From the cell containing the given text, extract its center point as [x, y] coordinate. 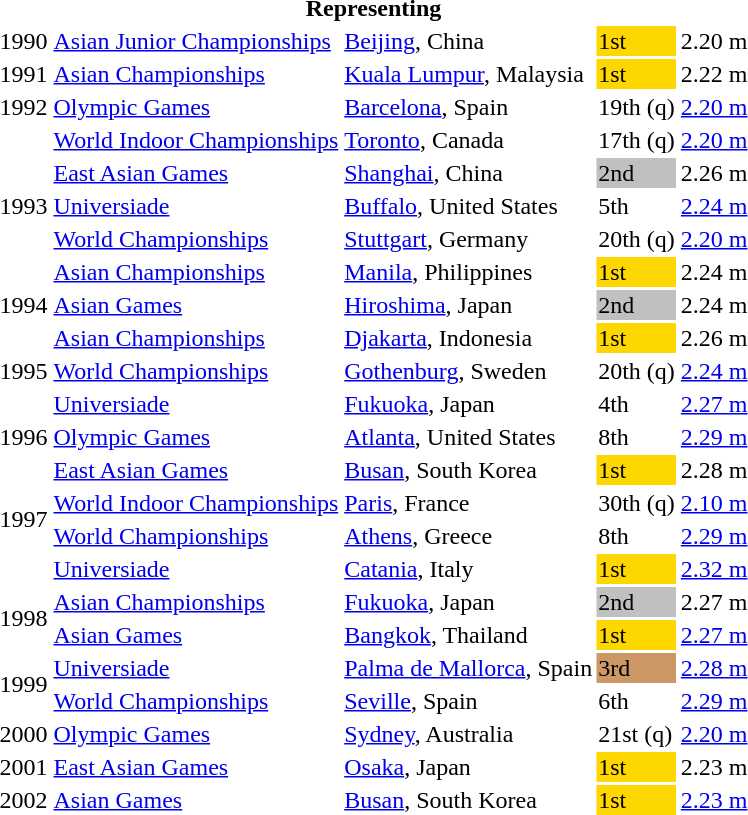
Asian Junior Championships [196, 41]
Palma de Mallorca, Spain [468, 668]
4th [637, 404]
Hiroshima, Japan [468, 305]
Sydney, Australia [468, 734]
Atlanta, United States [468, 437]
Seville, Spain [468, 701]
Beijing, China [468, 41]
Buffalo, United States [468, 206]
Shanghai, China [468, 173]
30th (q) [637, 503]
6th [637, 701]
Athens, Greece [468, 536]
Catania, Italy [468, 569]
Kuala Lumpur, Malaysia [468, 74]
19th (q) [637, 107]
21st (q) [637, 734]
17th (q) [637, 140]
Osaka, Japan [468, 767]
5th [637, 206]
Djakarta, Indonesia [468, 338]
Bangkok, Thailand [468, 635]
Paris, France [468, 503]
3rd [637, 668]
Barcelona, Spain [468, 107]
Toronto, Canada [468, 140]
Stuttgart, Germany [468, 239]
Manila, Philippines [468, 272]
Gothenburg, Sweden [468, 371]
